Locate the cell with the specified text and output its [X, Y] center coordinate. 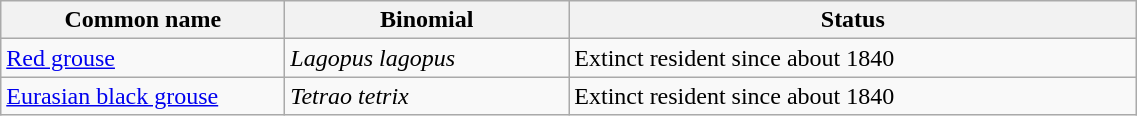
Status [853, 20]
Eurasian black grouse [143, 96]
Lagopus lagopus [427, 58]
Red grouse [143, 58]
Common name [143, 20]
Tetrao tetrix [427, 96]
Binomial [427, 20]
